Return the (x, y) coordinate for the center point of the cell that contains the specified text.  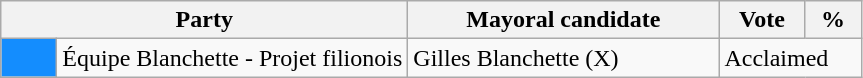
Gilles Blanchette (X) (564, 58)
Acclaimed (790, 58)
Mayoral candidate (564, 20)
Équipe Blanchette - Projet filionois (232, 58)
Vote (762, 20)
% (833, 20)
Party (204, 20)
